Output the (X, Y) coordinate of the center of the cell containing the given text.  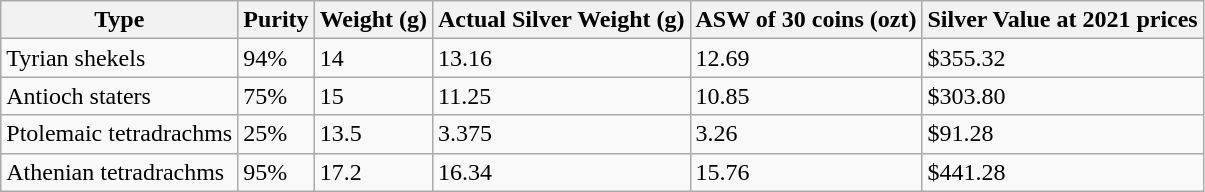
$441.28 (1062, 172)
13.16 (561, 58)
Athenian tetradrachms (120, 172)
16.34 (561, 172)
Type (120, 20)
15.76 (806, 172)
10.85 (806, 96)
Weight (g) (373, 20)
Purity (276, 20)
Actual Silver Weight (g) (561, 20)
3.26 (806, 134)
13.5 (373, 134)
$91.28 (1062, 134)
$303.80 (1062, 96)
ASW of 30 coins (ozt) (806, 20)
95% (276, 172)
12.69 (806, 58)
Ptolemaic tetradrachms (120, 134)
25% (276, 134)
Silver Value at 2021 prices (1062, 20)
11.25 (561, 96)
94% (276, 58)
Antioch staters (120, 96)
Tyrian shekels (120, 58)
3.375 (561, 134)
75% (276, 96)
14 (373, 58)
15 (373, 96)
$355.32 (1062, 58)
17.2 (373, 172)
